Scan for the cell matching the given text and deliver its [X, Y] coordinate at center. 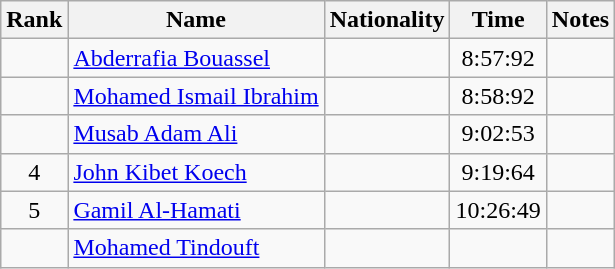
9:19:64 [498, 172]
10:26:49 [498, 210]
Rank [34, 20]
Name [196, 20]
4 [34, 172]
Nationality [387, 20]
8:58:92 [498, 96]
Notes [580, 20]
5 [34, 210]
John Kibet Koech [196, 172]
9:02:53 [498, 134]
8:57:92 [498, 58]
Abderrafia Bouassel [196, 58]
Mohamed Tindouft [196, 248]
Gamil Al-Hamati [196, 210]
Musab Adam Ali [196, 134]
Time [498, 20]
Mohamed Ismail Ibrahim [196, 96]
